Extract the [X, Y] coordinate from the center of the cell holding the provided text.  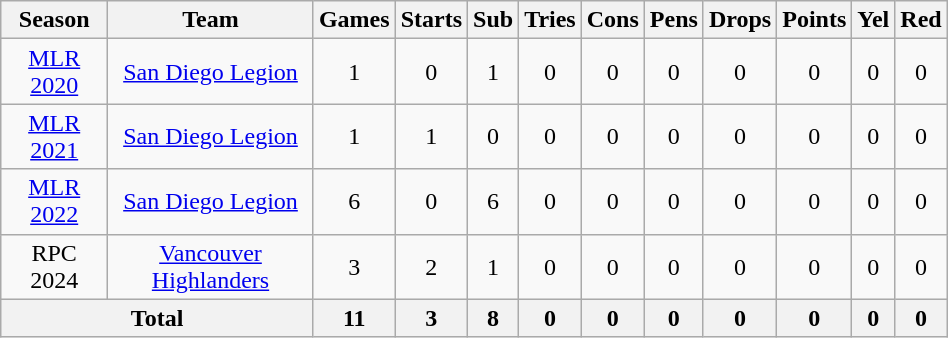
2 [431, 266]
Drops [740, 20]
MLR 2021 [54, 136]
Games [354, 20]
Total [158, 318]
8 [494, 318]
Points [814, 20]
Yel [874, 20]
Starts [431, 20]
11 [354, 318]
Season [54, 20]
Pens [674, 20]
Vancouver Highlanders [211, 266]
RPC 2024 [54, 266]
Cons [612, 20]
MLR 2020 [54, 72]
Sub [494, 20]
Tries [550, 20]
Red [921, 20]
MLR 2022 [54, 202]
Team [211, 20]
